Extract the [X, Y] coordinate from the center of the cell holding the provided text.  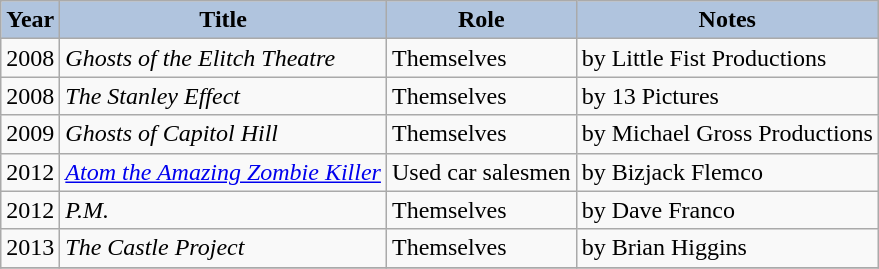
by Brian Higgins [727, 248]
by Michael Gross Productions [727, 134]
Role [481, 20]
2013 [30, 248]
The Castle Project [224, 248]
Ghosts of Capitol Hill [224, 134]
Year [30, 20]
by 13 Pictures [727, 96]
by Little Fist Productions [727, 58]
Ghosts of the Elitch Theatre [224, 58]
Used car salesmen [481, 172]
Notes [727, 20]
by Bizjack Flemco [727, 172]
The Stanley Effect [224, 96]
by Dave Franco [727, 210]
Title [224, 20]
2009 [30, 134]
Atom the Amazing Zombie Killer [224, 172]
P.M. [224, 210]
